Output the (x, y) coordinate of the center of the cell containing the given text.  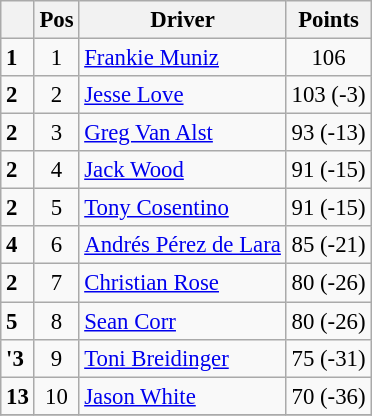
106 (328, 58)
Sean Corr (182, 321)
Pos (56, 20)
7 (56, 283)
Toni Breidinger (182, 358)
Jason White (182, 396)
6 (56, 245)
9 (56, 358)
70 (-36) (328, 396)
Frankie Muniz (182, 58)
Points (328, 20)
Christian Rose (182, 283)
8 (56, 321)
Tony Cosentino (182, 208)
10 (56, 396)
'3 (18, 358)
3 (56, 133)
13 (18, 396)
Driver (182, 20)
Jack Wood (182, 170)
85 (-21) (328, 245)
75 (-31) (328, 358)
103 (-3) (328, 95)
Greg Van Alst (182, 133)
Jesse Love (182, 95)
Andrés Pérez de Lara (182, 245)
93 (-13) (328, 133)
